Determine the (x, y) coordinate at the center of the cell enclosing the given text.  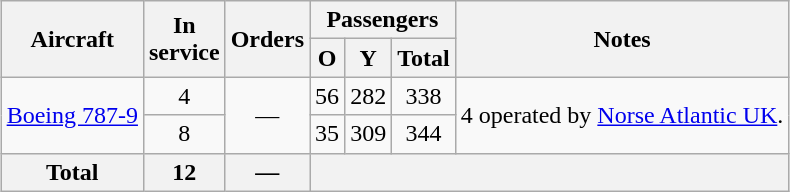
35 (328, 134)
12 (184, 172)
8 (184, 134)
56 (328, 96)
Y (368, 58)
Inservice (184, 39)
338 (424, 96)
Passengers (383, 20)
Boeing 787-9 (72, 115)
Aircraft (72, 39)
Notes (622, 39)
4 operated by Norse Atlantic UK. (622, 115)
309 (368, 134)
Orders (267, 39)
4 (184, 96)
282 (368, 96)
344 (424, 134)
O (328, 58)
